Search for the cell housing the specified text and yield its [X, Y] center coordinate. 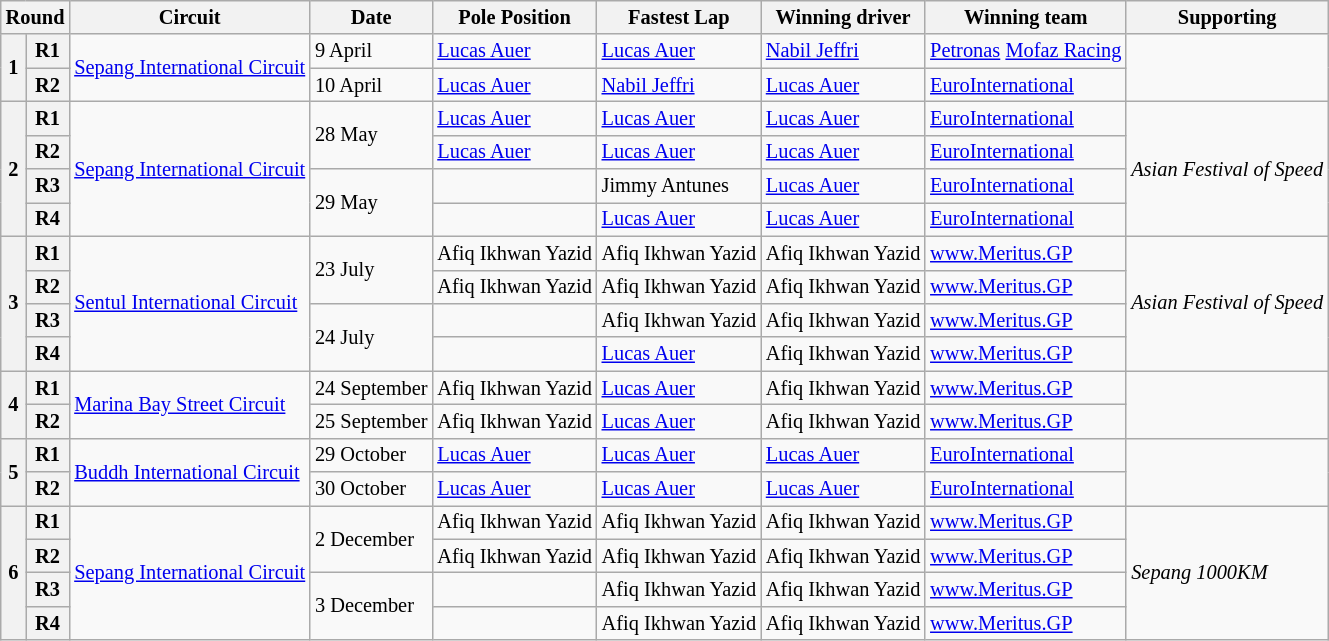
Petronas Mofaz Racing [1026, 51]
Fastest Lap [679, 17]
2 December [371, 538]
4 [14, 404]
5 [14, 472]
2 [14, 168]
24 July [371, 336]
25 September [371, 421]
29 October [371, 455]
6 [14, 572]
Pole Position [514, 17]
Round [36, 17]
Buddh International Circuit [190, 472]
24 September [371, 388]
Winning team [1026, 17]
Sepang 1000KM [1227, 572]
9 April [371, 51]
Date [371, 17]
30 October [371, 489]
10 April [371, 85]
1 [14, 68]
Jimmy Antunes [679, 186]
3 [14, 304]
Winning driver [843, 17]
3 December [371, 606]
Circuit [190, 17]
Sentul International Circuit [190, 304]
Supporting [1227, 17]
23 July [371, 270]
28 May [371, 134]
29 May [371, 202]
Marina Bay Street Circuit [190, 404]
